Capture the cell that displays the provided text and extract its [X, Y] central coordinate. 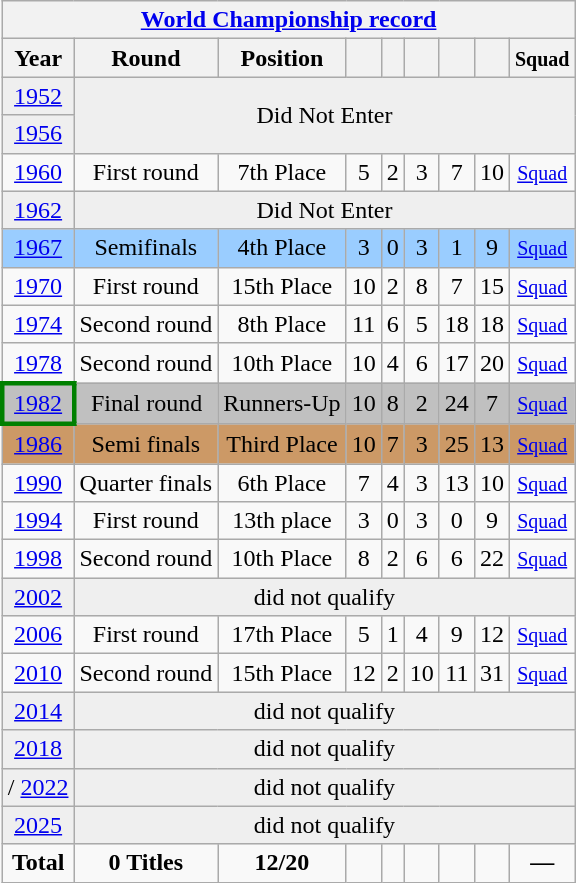
7th Place [282, 172]
Semi finals [146, 444]
2002 [38, 597]
1970 [38, 286]
12/20 [282, 863]
2018 [38, 749]
Quarter finals [146, 483]
17 [456, 363]
2010 [38, 673]
Third Place [282, 444]
13th place [282, 521]
2025 [38, 825]
1960 [38, 172]
1986 [38, 444]
8th Place [282, 324]
Year [38, 58]
Total [38, 863]
2014 [38, 711]
Round [146, 58]
6th Place [282, 483]
Final round [146, 404]
Semifinals [146, 248]
1978 [38, 363]
1967 [38, 248]
17th Place [282, 635]
24 [456, 404]
1956 [38, 134]
25 [456, 444]
1962 [38, 210]
Position [282, 58]
20 [492, 363]
1998 [38, 559]
1994 [38, 521]
/ 2022 [38, 787]
22 [492, 559]
1990 [38, 483]
15 [492, 286]
1952 [38, 96]
1982 [38, 404]
4th Place [282, 248]
1974 [38, 324]
0 Titles [146, 863]
31 [492, 673]
Runners-Up [282, 404]
World Championship record [288, 20]
— [542, 863]
2006 [38, 635]
